Pinpoint the cell where the given text exists, returning its [X, Y] midpoint coordinate. 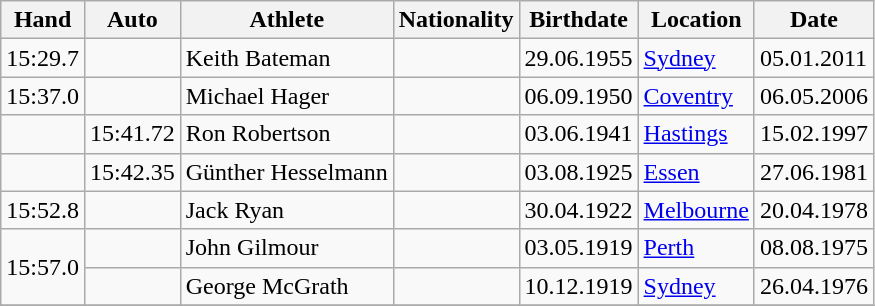
20.04.1978 [814, 210]
03.05.1919 [578, 248]
John Gilmour [286, 248]
Keith Bateman [286, 58]
Ron Robertson [286, 134]
26.04.1976 [814, 286]
06.05.2006 [814, 96]
George McGrath [286, 286]
10.12.1919 [578, 286]
15:57.0 [43, 267]
05.01.2011 [814, 58]
Auto [132, 20]
15:37.0 [43, 96]
29.06.1955 [578, 58]
Location [696, 20]
Date [814, 20]
Hastings [696, 134]
Essen [696, 172]
Hand [43, 20]
Jack Ryan [286, 210]
Michael Hager [286, 96]
Birthdate [578, 20]
27.06.1981 [814, 172]
15.02.1997 [814, 134]
15:42.35 [132, 172]
15:52.8 [43, 210]
Günther Hesselmann [286, 172]
30.04.1922 [578, 210]
15:29.7 [43, 58]
Nationality [456, 20]
15:41.72 [132, 134]
Athlete [286, 20]
Coventry [696, 96]
08.08.1975 [814, 248]
Melbourne [696, 210]
Perth [696, 248]
03.06.1941 [578, 134]
03.08.1925 [578, 172]
06.09.1950 [578, 96]
